Pinpoint the cell where the given text exists, returning its (X, Y) midpoint coordinate. 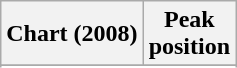
Peakposition (189, 34)
Chart (2008) (72, 34)
